Pinpoint the cell where the given text exists, returning its (x, y) midpoint coordinate. 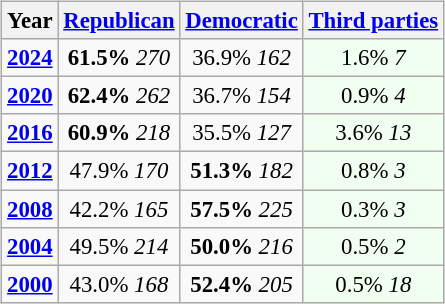
61.5% 270 (119, 58)
43.0% 168 (119, 284)
52.4% 205 (242, 284)
2016 (30, 133)
0.9% 4 (373, 96)
2012 (30, 171)
1.6% 7 (373, 58)
Third parties (373, 21)
2000 (30, 284)
35.5% 127 (242, 133)
36.9% 162 (242, 58)
50.0% 216 (242, 246)
Year (30, 21)
2008 (30, 209)
42.2% 165 (119, 209)
0.5% 2 (373, 246)
60.9% 218 (119, 133)
2004 (30, 246)
47.9% 170 (119, 171)
3.6% 13 (373, 133)
Republican (119, 21)
57.5% 225 (242, 209)
51.3% 182 (242, 171)
36.7% 154 (242, 96)
0.5% 18 (373, 284)
2024 (30, 58)
49.5% 214 (119, 246)
0.8% 3 (373, 171)
62.4% 262 (119, 96)
Democratic (242, 21)
0.3% 3 (373, 209)
2020 (30, 96)
